Extract the (x, y) coordinate from the center of the cell holding the provided text.  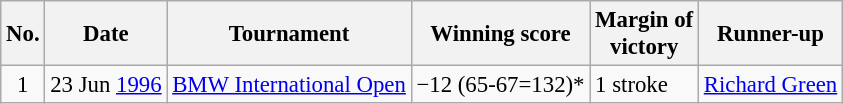
Winning score (500, 34)
Runner-up (770, 34)
No. (23, 34)
BMW International Open (289, 85)
23 Jun 1996 (106, 85)
Richard Green (770, 85)
1 (23, 85)
−12 (65-67=132)* (500, 85)
Date (106, 34)
Margin ofvictory (644, 34)
1 stroke (644, 85)
Tournament (289, 34)
